Determine the (x, y) coordinate at the center of the cell enclosing the given text.  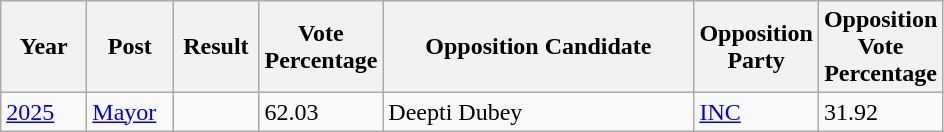
Year (44, 47)
Opposition Candidate (538, 47)
31.92 (880, 112)
62.03 (321, 112)
Deepti Dubey (538, 112)
INC (756, 112)
Opposition Vote Percentage (880, 47)
Post (130, 47)
Mayor (130, 112)
Result (216, 47)
Opposition Party (756, 47)
2025 (44, 112)
Vote Percentage (321, 47)
